Extract the [X, Y] coordinate from the center of the cell holding the provided text.  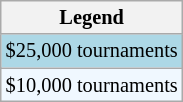
$25,000 tournaments [92, 51]
$10,000 tournaments [92, 85]
Legend [92, 17]
